Return (X, Y) of the center of cell containing provided text 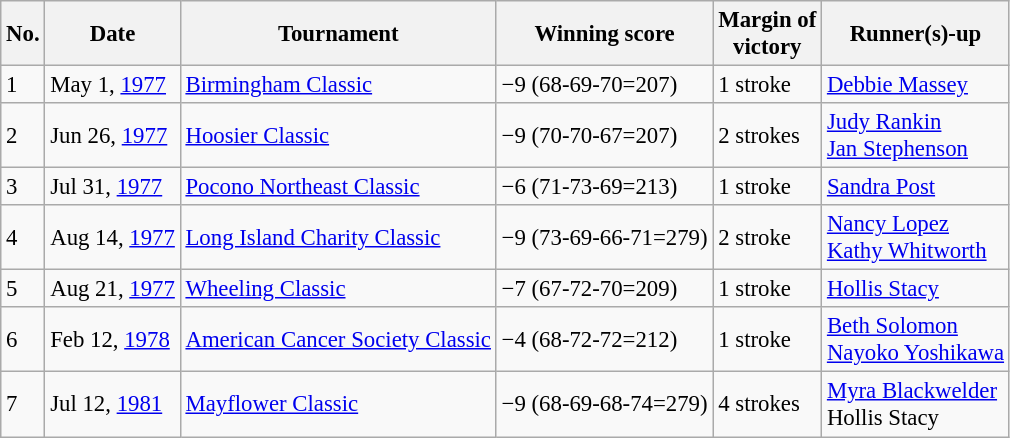
4 strokes (768, 404)
American Cancer Society Classic (338, 340)
1 (23, 85)
Judy Rankin Jan Stephenson (916, 136)
3 (23, 187)
4 (23, 238)
−6 (71-73-69=213) (604, 187)
Aug 14, 1977 (112, 238)
−9 (68-69-68-74=279) (604, 404)
−9 (73-69-66-71=279) (604, 238)
Runner(s)-up (916, 34)
−9 (70-70-67=207) (604, 136)
May 1, 1977 (112, 85)
Pocono Northeast Classic (338, 187)
Winning score (604, 34)
Long Island Charity Classic (338, 238)
−4 (68-72-72=212) (604, 340)
7 (23, 404)
Date (112, 34)
Hoosier Classic (338, 136)
6 (23, 340)
−9 (68-69-70=207) (604, 85)
Jun 26, 1977 (112, 136)
Beth Solomon Nayoko Yoshikawa (916, 340)
5 (23, 289)
Tournament (338, 34)
Debbie Massey (916, 85)
Margin ofvictory (768, 34)
2 stroke (768, 238)
Birmingham Classic (338, 85)
2 (23, 136)
Hollis Stacy (916, 289)
Nancy Lopez Kathy Whitworth (916, 238)
Aug 21, 1977 (112, 289)
Sandra Post (916, 187)
Myra Blackwelder Hollis Stacy (916, 404)
Feb 12, 1978 (112, 340)
No. (23, 34)
2 strokes (768, 136)
Jul 31, 1977 (112, 187)
−7 (67-72-70=209) (604, 289)
Mayflower Classic (338, 404)
Wheeling Classic (338, 289)
Jul 12, 1981 (112, 404)
